Locate the cell with the specified text and output its [X, Y] center coordinate. 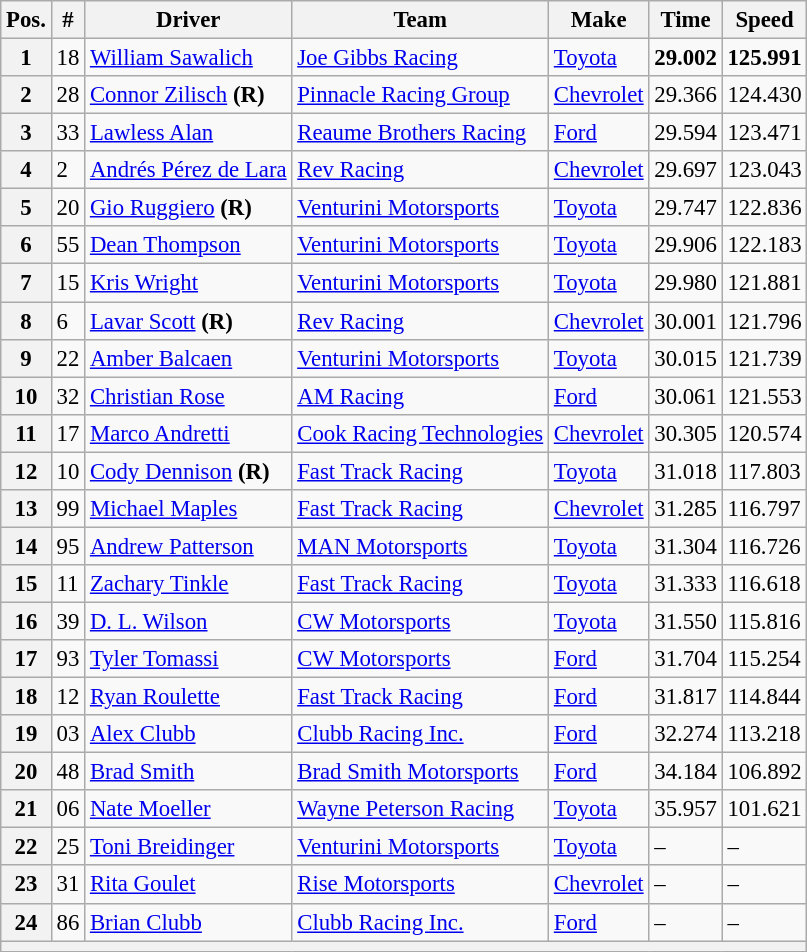
101.621 [764, 809]
106.892 [764, 772]
116.797 [764, 509]
25 [68, 847]
31 [68, 885]
Kris Wright [188, 283]
115.254 [764, 659]
31.018 [686, 471]
Nate Moeller [188, 809]
Brad Smith [188, 772]
55 [68, 245]
120.574 [764, 433]
Gio Ruggiero (R) [188, 208]
Cody Dennison (R) [188, 471]
Christian Rose [188, 396]
Rita Goulet [188, 885]
86 [68, 922]
Zachary Tinkle [188, 584]
35.957 [686, 809]
24 [26, 922]
113.218 [764, 734]
Andrew Patterson [188, 546]
Lavar Scott (R) [188, 321]
Wayne Peterson Racing [420, 809]
Pos. [26, 20]
122.183 [764, 245]
Time [686, 20]
95 [68, 546]
Lawless Alan [188, 133]
5 [26, 208]
125.991 [764, 58]
121.881 [764, 283]
29.747 [686, 208]
Brad Smith Motorsports [420, 772]
31.817 [686, 697]
32 [68, 396]
116.618 [764, 584]
115.816 [764, 621]
99 [68, 509]
Ryan Roulette [188, 697]
31.333 [686, 584]
D. L. Wilson [188, 621]
Speed [764, 20]
Connor Zilisch (R) [188, 95]
48 [68, 772]
16 [26, 621]
39 [68, 621]
29.906 [686, 245]
30.015 [686, 358]
14 [26, 546]
29.366 [686, 95]
Make [599, 20]
114.844 [764, 697]
Toni Breidinger [188, 847]
31.550 [686, 621]
Driver [188, 20]
29.002 [686, 58]
Joe Gibbs Racing [420, 58]
Dean Thompson [188, 245]
Tyler Tomassi [188, 659]
MAN Motorsports [420, 546]
31.704 [686, 659]
33 [68, 133]
117.803 [764, 471]
9 [26, 358]
19 [26, 734]
124.430 [764, 95]
29.980 [686, 283]
William Sawalich [188, 58]
Rise Motorsports [420, 885]
03 [68, 734]
Marco Andretti [188, 433]
Amber Balcaen [188, 358]
Brian Clubb [188, 922]
1 [26, 58]
3 [26, 133]
121.553 [764, 396]
93 [68, 659]
30.305 [686, 433]
123.471 [764, 133]
# [68, 20]
123.043 [764, 170]
Andrés Pérez de Lara [188, 170]
116.726 [764, 546]
23 [26, 885]
4 [26, 170]
AM Racing [420, 396]
Alex Clubb [188, 734]
06 [68, 809]
32.274 [686, 734]
34.184 [686, 772]
31.304 [686, 546]
121.796 [764, 321]
Reaume Brothers Racing [420, 133]
30.001 [686, 321]
8 [26, 321]
31.285 [686, 509]
Cook Racing Technologies [420, 433]
13 [26, 509]
Team [420, 20]
30.061 [686, 396]
28 [68, 95]
Pinnacle Racing Group [420, 95]
Michael Maples [188, 509]
21 [26, 809]
7 [26, 283]
122.836 [764, 208]
29.594 [686, 133]
121.739 [764, 358]
29.697 [686, 170]
